Output the [X, Y] coordinate of the center of the cell containing the given text.  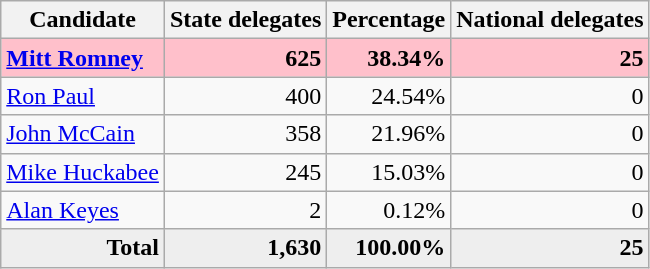
Candidate [83, 20]
400 [245, 96]
National delegates [550, 20]
100.00% [389, 248]
Ron Paul [83, 96]
Total [83, 248]
John McCain [83, 134]
625 [245, 58]
21.96% [389, 134]
Alan Keyes [83, 210]
24.54% [389, 96]
358 [245, 134]
1,630 [245, 248]
Mike Huckabee [83, 172]
Percentage [389, 20]
245 [245, 172]
Mitt Romney [83, 58]
15.03% [389, 172]
0.12% [389, 210]
38.34% [389, 58]
State delegates [245, 20]
2 [245, 210]
